Locate the cell with the specified text and output its [X, Y] center coordinate. 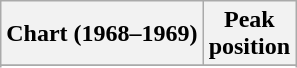
Peak position [249, 34]
Chart (1968–1969) [102, 34]
